Output the [X, Y] coordinate of the center of the cell containing the given text.  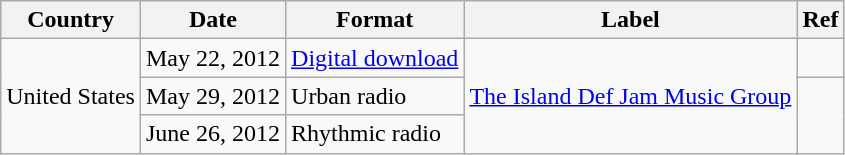
United States [71, 96]
Digital download [375, 58]
May 22, 2012 [212, 58]
Date [212, 20]
Urban radio [375, 96]
Format [375, 20]
Rhythmic radio [375, 134]
Ref [820, 20]
The Island Def Jam Music Group [630, 96]
Country [71, 20]
May 29, 2012 [212, 96]
June 26, 2012 [212, 134]
Label [630, 20]
